Return [X, Y] of the center of cell containing provided text 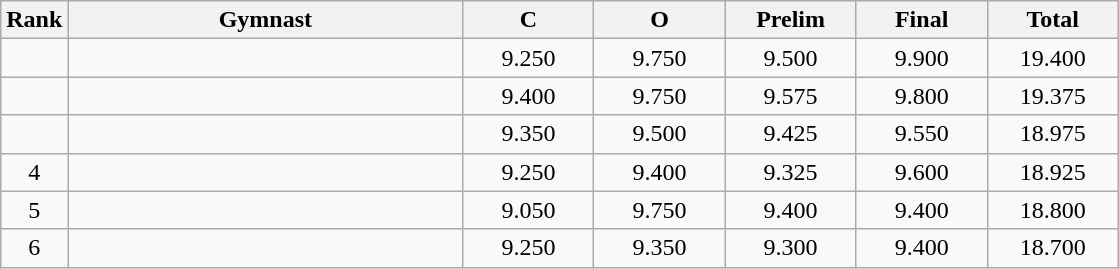
9.550 [922, 134]
19.400 [1052, 58]
19.375 [1052, 96]
Rank [34, 20]
4 [34, 172]
9.325 [790, 172]
9.800 [922, 96]
5 [34, 210]
9.575 [790, 96]
9.425 [790, 134]
Final [922, 20]
18.925 [1052, 172]
9.900 [922, 58]
Total [1052, 20]
9.300 [790, 248]
9.050 [528, 210]
18.800 [1052, 210]
6 [34, 248]
Gymnast [266, 20]
Prelim [790, 20]
18.700 [1052, 248]
C [528, 20]
18.975 [1052, 134]
O [660, 20]
9.600 [922, 172]
